For the text-containing cell, return its midpoint in [X, Y] coordinate format. 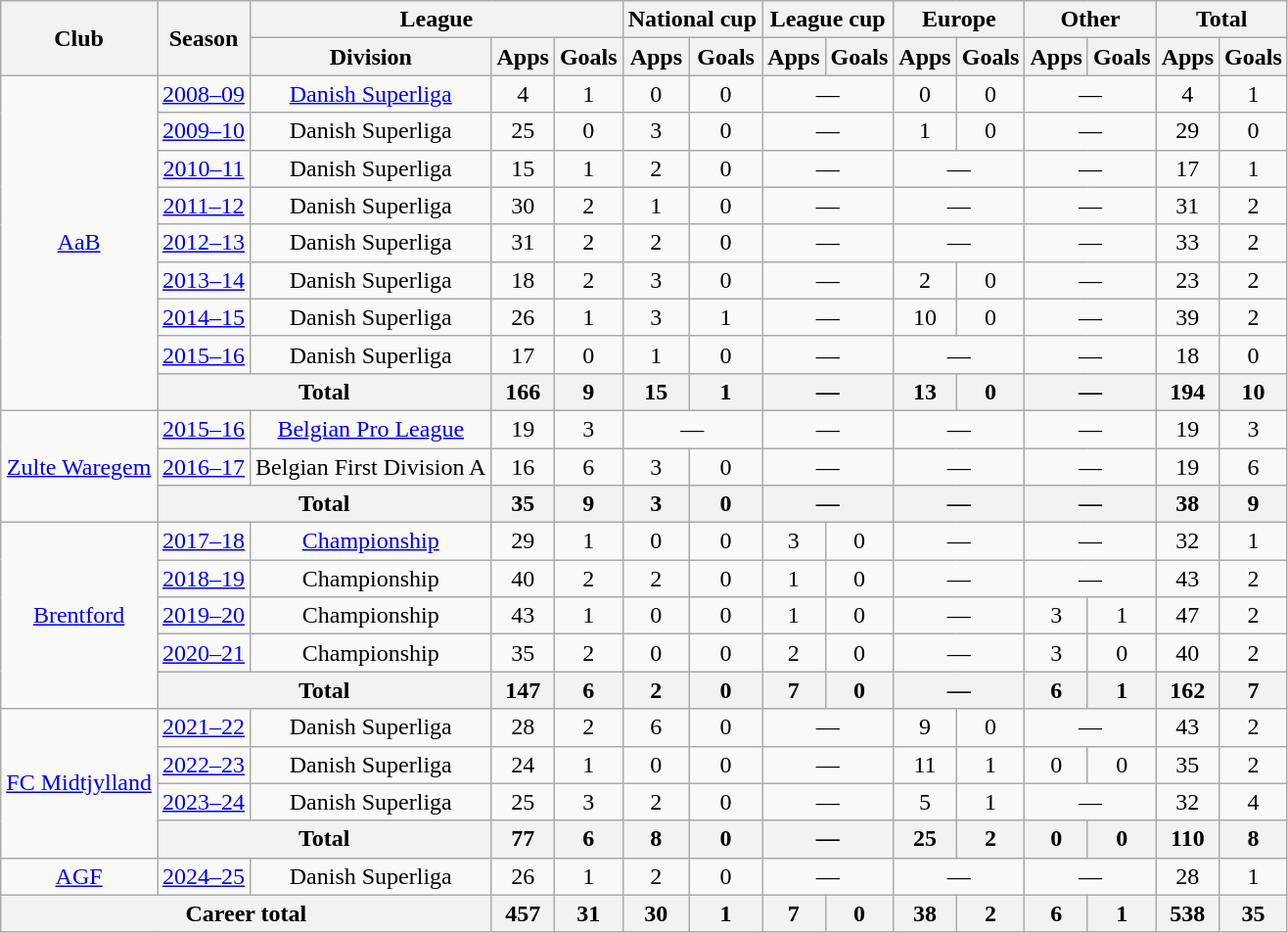
2010–11 [204, 168]
Season [204, 38]
2024–25 [204, 876]
194 [1187, 392]
Club [79, 38]
23 [1187, 280]
2022–23 [204, 765]
Division [371, 57]
Other [1090, 20]
16 [523, 467]
2013–14 [204, 280]
110 [1187, 839]
2011–12 [204, 206]
2020–21 [204, 653]
FC Midtjylland [79, 783]
2023–24 [204, 802]
2021–22 [204, 727]
11 [925, 765]
Zulte Waregem [79, 466]
2008–09 [204, 94]
457 [523, 913]
2018–19 [204, 579]
5 [925, 802]
2019–20 [204, 616]
24 [523, 765]
Belgian Pro League [371, 429]
39 [1187, 317]
13 [925, 392]
33 [1187, 243]
77 [523, 839]
162 [1187, 690]
League [437, 20]
AGF [79, 876]
2016–17 [204, 467]
147 [523, 690]
2009–10 [204, 131]
538 [1187, 913]
Career total [247, 913]
2014–15 [204, 317]
Brentford [79, 616]
Belgian First Division A [371, 467]
2017–18 [204, 541]
47 [1187, 616]
AaB [79, 243]
National cup [692, 20]
2012–13 [204, 243]
Europe [959, 20]
166 [523, 392]
League cup [828, 20]
